Return the [X, Y] coordinate for the center point of the cell that contains the specified text.  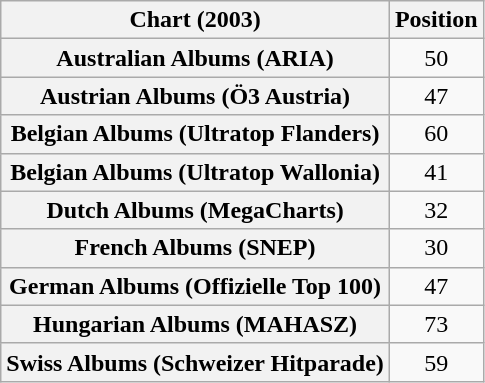
Austrian Albums (Ö3 Austria) [196, 96]
Belgian Albums (Ultratop Flanders) [196, 134]
Dutch Albums (MegaCharts) [196, 210]
Belgian Albums (Ultratop Wallonia) [196, 172]
60 [436, 134]
Australian Albums (ARIA) [196, 58]
German Albums (Offizielle Top 100) [196, 286]
Position [436, 20]
50 [436, 58]
Chart (2003) [196, 20]
59 [436, 362]
French Albums (SNEP) [196, 248]
Hungarian Albums (MAHASZ) [196, 324]
Swiss Albums (Schweizer Hitparade) [196, 362]
41 [436, 172]
32 [436, 210]
73 [436, 324]
30 [436, 248]
